Scan for the cell matching the given text and deliver its [x, y] coordinate at center. 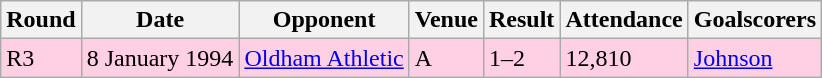
Oldham Athletic [324, 58]
12,810 [624, 58]
Round [41, 20]
Attendance [624, 20]
Venue [446, 20]
A [446, 58]
Result [521, 20]
Goalscorers [754, 20]
8 January 1994 [160, 58]
Johnson [754, 58]
1–2 [521, 58]
Date [160, 20]
R3 [41, 58]
Opponent [324, 20]
